Provide the (X, Y) coordinate of the cell's center where the given text is located.  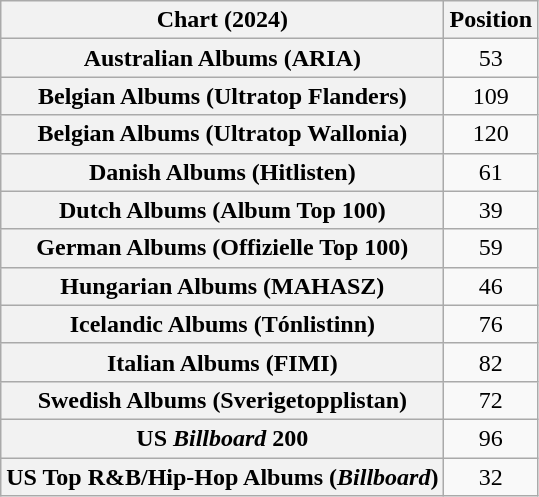
Danish Albums (Hitlisten) (222, 172)
Belgian Albums (Ultratop Wallonia) (222, 134)
Position (491, 20)
Dutch Albums (Album Top 100) (222, 210)
Italian Albums (FIMI) (222, 362)
46 (491, 286)
76 (491, 324)
59 (491, 248)
61 (491, 172)
Belgian Albums (Ultratop Flanders) (222, 96)
72 (491, 400)
32 (491, 477)
82 (491, 362)
109 (491, 96)
German Albums (Offizielle Top 100) (222, 248)
US Top R&B/Hip-Hop Albums (Billboard) (222, 477)
39 (491, 210)
Chart (2024) (222, 20)
Australian Albums (ARIA) (222, 58)
Icelandic Albums (Tónlistinn) (222, 324)
120 (491, 134)
53 (491, 58)
96 (491, 438)
US Billboard 200 (222, 438)
Hungarian Albums (MAHASZ) (222, 286)
Swedish Albums (Sverigetopplistan) (222, 400)
